Identify which cell holds the provided text, then report its [x, y] central coordinate. 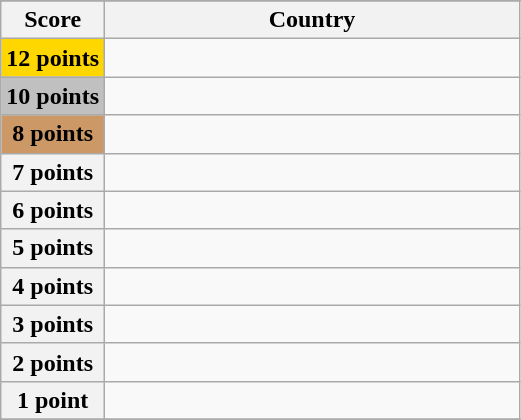
3 points [53, 324]
Score [53, 20]
8 points [53, 134]
6 points [53, 210]
10 points [53, 96]
12 points [53, 58]
1 point [53, 400]
4 points [53, 286]
5 points [53, 248]
Country [312, 20]
2 points [53, 362]
7 points [53, 172]
